Locate the cell with the specified text and output its (X, Y) center coordinate. 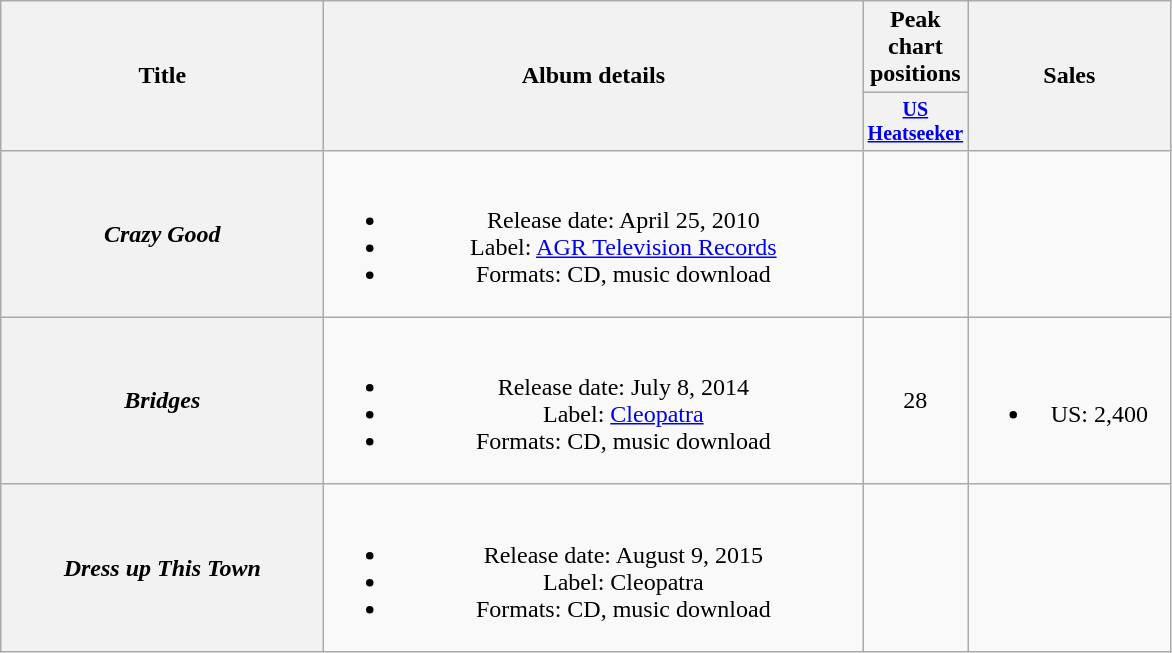
Release date: August 9, 2015Label: CleopatraFormats: CD, music download (594, 568)
Album details (594, 76)
Release date: April 25, 2010Label: AGR Television RecordsFormats: CD, music download (594, 234)
Sales (1070, 76)
Crazy Good (162, 234)
28 (916, 400)
US Heatseeker (916, 122)
Release date: July 8, 2014Label: CleopatraFormats: CD, music download (594, 400)
Title (162, 76)
Dress up This Town (162, 568)
Bridges (162, 400)
US: 2,400 (1070, 400)
Peak chart positions (916, 47)
